Provide the (X, Y) coordinate of the cell's center where the given text is located.  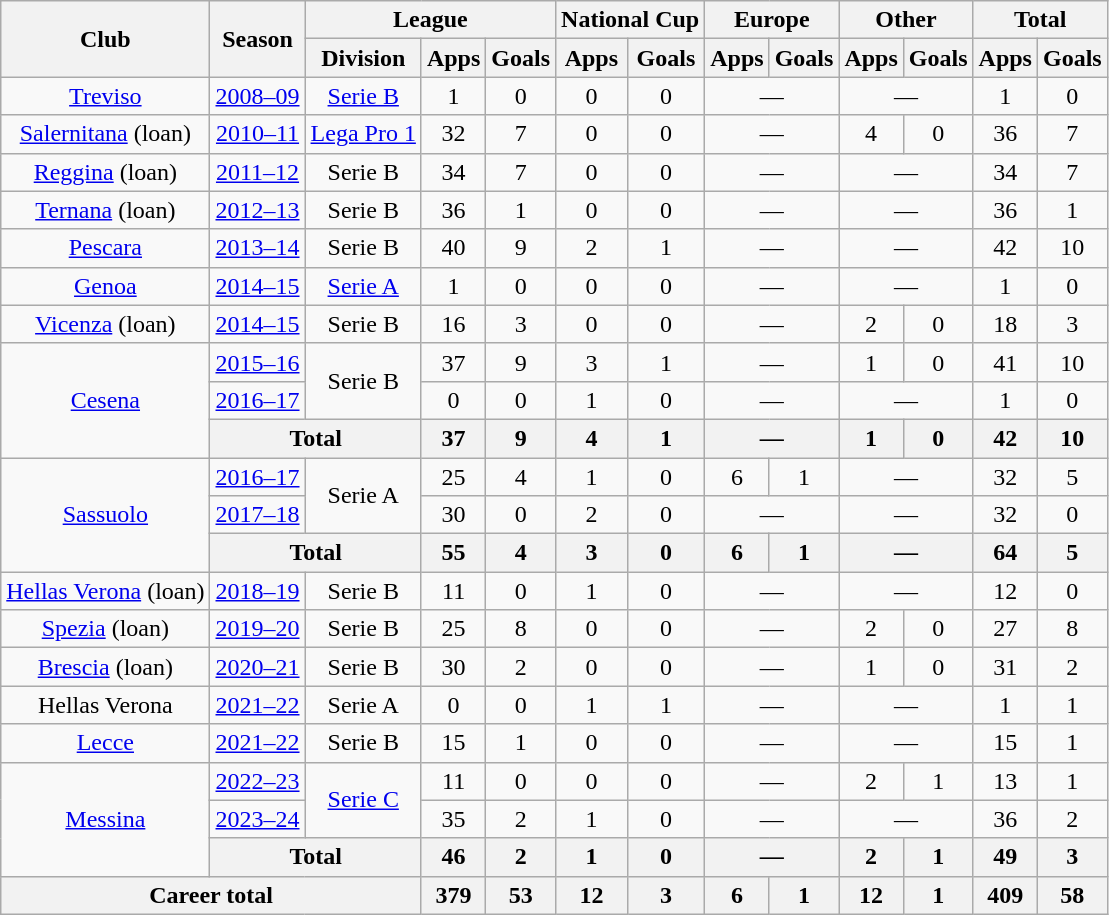
409 (1005, 895)
Genoa (106, 286)
58 (1072, 895)
2011–12 (258, 172)
2023–24 (258, 819)
13 (1005, 781)
League (430, 20)
Reggina (loan) (106, 172)
Brescia (loan) (106, 667)
Messina (106, 819)
18 (1005, 324)
National Cup (630, 20)
Hellas Verona (106, 705)
Treviso (106, 96)
46 (453, 857)
64 (1005, 553)
2022–23 (258, 781)
40 (453, 248)
Salernitana (loan) (106, 134)
Cesena (106, 400)
Europe (772, 20)
Pescara (106, 248)
16 (453, 324)
55 (453, 553)
Ternana (loan) (106, 210)
Lecce (106, 743)
Other (906, 20)
31 (1005, 667)
53 (521, 895)
27 (1005, 629)
Serie C (363, 800)
Lega Pro 1 (363, 134)
2018–19 (258, 591)
Hellas Verona (loan) (106, 591)
Season (258, 39)
2008–09 (258, 96)
49 (1005, 857)
2010–11 (258, 134)
2012–13 (258, 210)
2020–21 (258, 667)
Vicenza (loan) (106, 324)
35 (453, 819)
379 (453, 895)
2013–14 (258, 248)
41 (1005, 362)
Club (106, 39)
2017–18 (258, 515)
Spezia (loan) (106, 629)
Division (363, 58)
Sassuolo (106, 515)
2015–16 (258, 362)
2019–20 (258, 629)
Career total (212, 895)
